Capture the cell that displays the provided text and extract its (X, Y) central coordinate. 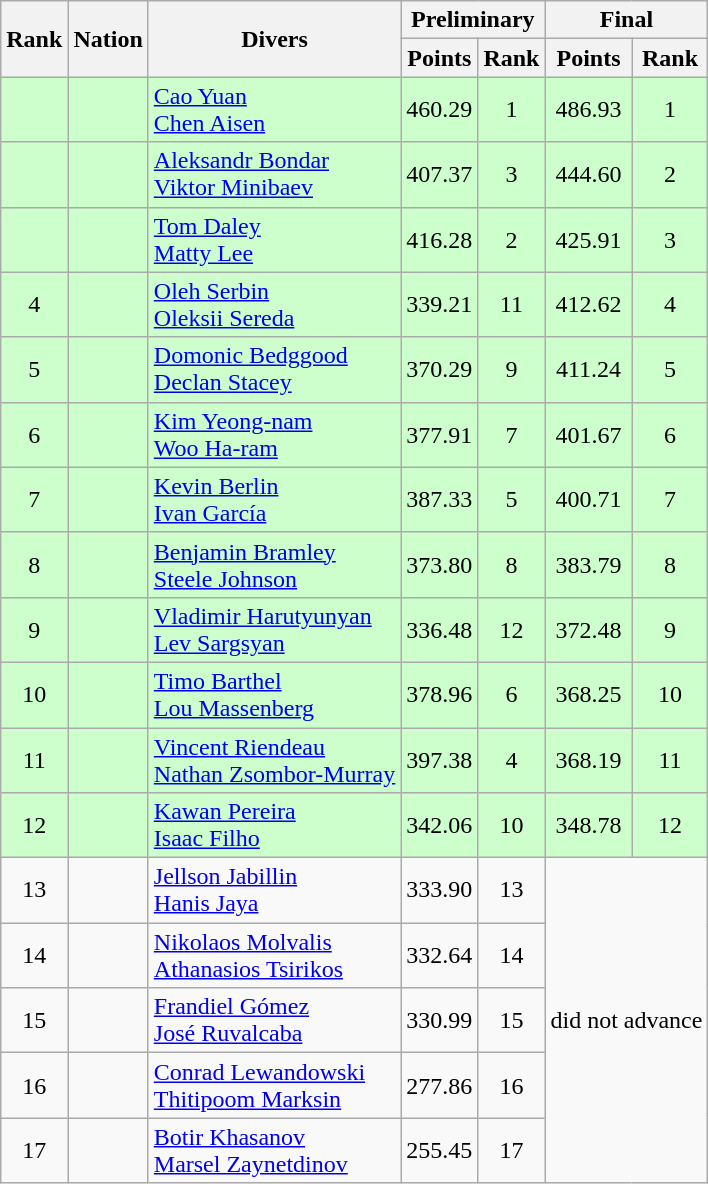
412.62 (588, 304)
460.29 (440, 110)
486.93 (588, 110)
Botir KhasanovMarsel Zaynetdinov (274, 1150)
411.24 (588, 370)
Preliminary (473, 20)
383.79 (588, 564)
Benjamin BramleySteele Johnson (274, 564)
did not advance (626, 1020)
368.19 (588, 760)
Cao YuanChen Aisen (274, 110)
330.99 (440, 1020)
400.71 (588, 500)
Jellson JabillinHanis Jaya (274, 890)
368.25 (588, 694)
Divers (274, 39)
Frandiel GómezJosé Ruvalcaba (274, 1020)
Timo BarthelLou Massenberg (274, 694)
336.48 (440, 630)
401.67 (588, 434)
Vincent RiendeauNathan Zsombor-Murray (274, 760)
339.21 (440, 304)
373.80 (440, 564)
333.90 (440, 890)
Final (626, 20)
387.33 (440, 500)
Tom DaleyMatty Lee (274, 240)
Vladimir HarutyunyanLev Sargsyan (274, 630)
348.78 (588, 826)
Domonic BedggoodDeclan Stacey (274, 370)
Conrad LewandowskiThitipoom Marksin (274, 1086)
Kawan PereiraIsaac Filho (274, 826)
Kim Yeong-namWoo Ha-ram (274, 434)
332.64 (440, 956)
416.28 (440, 240)
Aleksandr BondarViktor Minibaev (274, 174)
444.60 (588, 174)
372.48 (588, 630)
378.96 (440, 694)
425.91 (588, 240)
342.06 (440, 826)
Kevin BerlinIvan García (274, 500)
397.38 (440, 760)
370.29 (440, 370)
277.86 (440, 1086)
407.37 (440, 174)
Nation (108, 39)
Nikolaos MolvalisAthanasios Tsirikos (274, 956)
255.45 (440, 1150)
Oleh SerbinOleksii Sereda (274, 304)
377.91 (440, 434)
